Provide the (X, Y) coordinate of the cell's center where the given text is located.  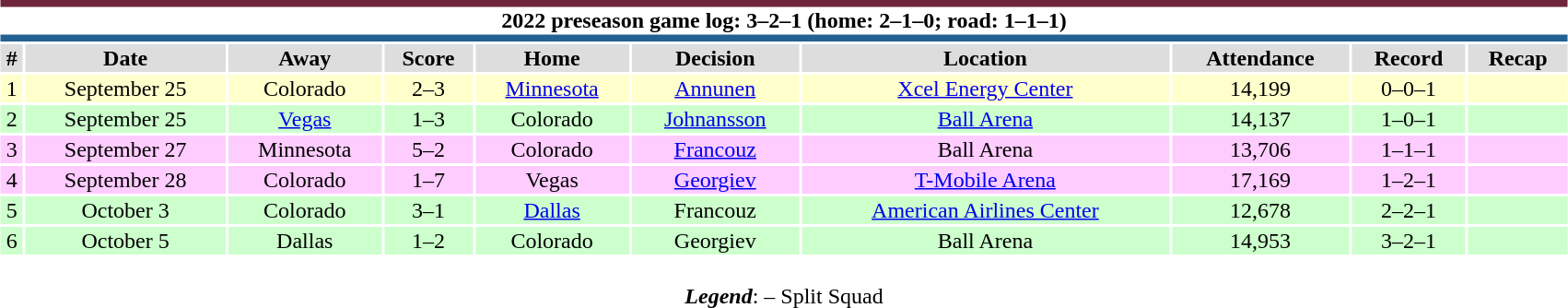
Date (125, 58)
1–1–1 (1409, 149)
12,678 (1260, 210)
1–0–1 (1409, 119)
1–7 (428, 180)
2–2–1 (1409, 210)
5 (12, 210)
Record (1409, 58)
Score (428, 58)
Location (986, 58)
17,169 (1260, 180)
Away (304, 58)
Home (553, 58)
3 (12, 149)
1 (12, 89)
5–2 (428, 149)
4 (12, 180)
Decision (715, 58)
September 28 (125, 180)
Xcel Energy Center (986, 89)
October 5 (125, 241)
October 3 (125, 210)
1–2 (428, 241)
# (12, 58)
3–1 (428, 210)
3–2–1 (1409, 241)
Johnansson (715, 119)
0–0–1 (1409, 89)
Attendance (1260, 58)
Annunen (715, 89)
14,953 (1260, 241)
2 (12, 119)
American Airlines Center (986, 210)
14,137 (1260, 119)
Recap (1518, 58)
1–3 (428, 119)
14,199 (1260, 89)
September 27 (125, 149)
1–2–1 (1409, 180)
2–3 (428, 89)
T-Mobile Arena (986, 180)
13,706 (1260, 149)
6 (12, 241)
2022 preseason game log: 3–2–1 (home: 2–1–0; road: 1–1–1) (784, 20)
